Return [x, y] of the center of cell containing provided text 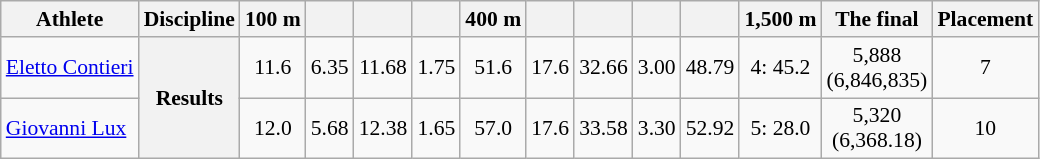
Athlete [70, 19]
5,320 (6,368.18) [876, 128]
11.6 [273, 68]
12.38 [384, 128]
Eletto Contieri [70, 68]
Discipline [190, 19]
11.68 [384, 68]
5,888 (6,846,835) [876, 68]
1,500 m [780, 19]
12.0 [273, 128]
51.6 [493, 68]
Giovanni Lux [70, 128]
Placement [985, 19]
7 [985, 68]
Results [190, 98]
6.35 [330, 68]
1.75 [436, 68]
1.65 [436, 128]
100 m [273, 19]
52.92 [710, 128]
33.58 [604, 128]
The final [876, 19]
5: 28.0 [780, 128]
32.66 [604, 68]
400 m [493, 19]
57.0 [493, 128]
48.79 [710, 68]
3.30 [657, 128]
10 [985, 128]
5.68 [330, 128]
3.00 [657, 68]
4: 45.2 [780, 68]
